Output the [X, Y] coordinate of the center of the cell containing the given text.  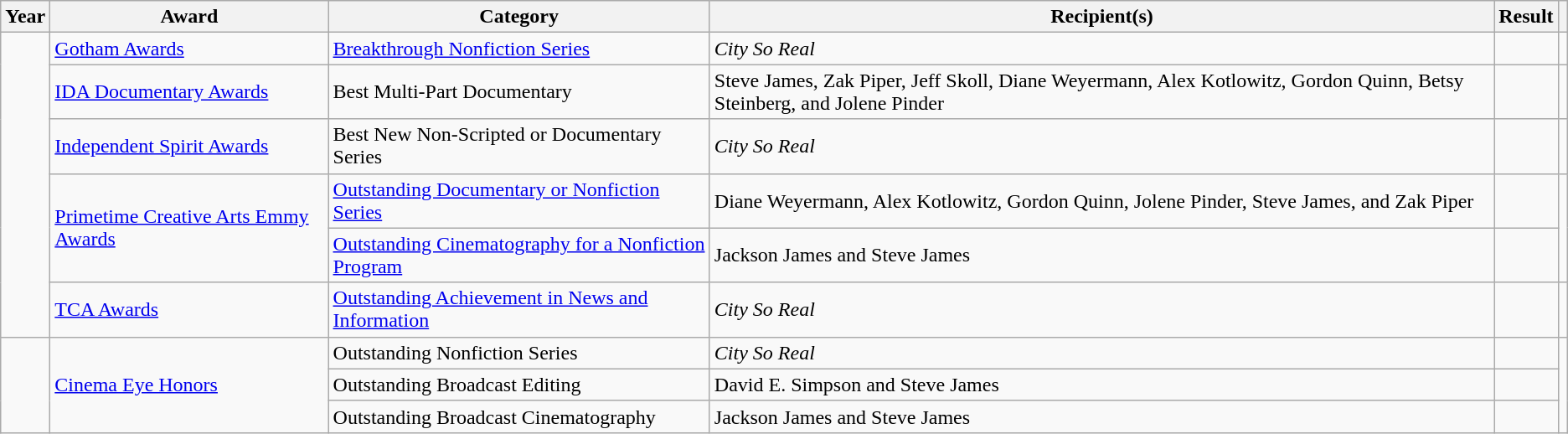
Recipient(s) [1101, 17]
Independent Spirit Awards [189, 146]
Outstanding Nonfiction Series [519, 353]
IDA Documentary Awards [189, 92]
Outstanding Documentary or Nonfiction Series [519, 201]
TCA Awards [189, 310]
Breakthrough Nonfiction Series [519, 49]
Outstanding Broadcast Editing [519, 385]
Primetime Creative Arts Emmy Awards [189, 228]
Steve James, Zak Piper, Jeff Skoll, Diane Weyermann, Alex Kotlowitz, Gordon Quinn, Betsy Steinberg, and Jolene Pinder [1101, 92]
Year [25, 17]
Diane Weyermann, Alex Kotlowitz, Gordon Quinn, Jolene Pinder, Steve James, and Zak Piper [1101, 201]
Cinema Eye Honors [189, 385]
Gotham Awards [189, 49]
Outstanding Achievement in News and Information [519, 310]
Outstanding Broadcast Cinematography [519, 416]
Best New Non-Scripted or Documentary Series [519, 146]
Result [1526, 17]
Outstanding Cinematography for a Nonfiction Program [519, 255]
David E. Simpson and Steve James [1101, 385]
Award [189, 17]
Category [519, 17]
Best Multi-Part Documentary [519, 92]
